Determine the (X, Y) coordinate at the center of the cell enclosing the given text.  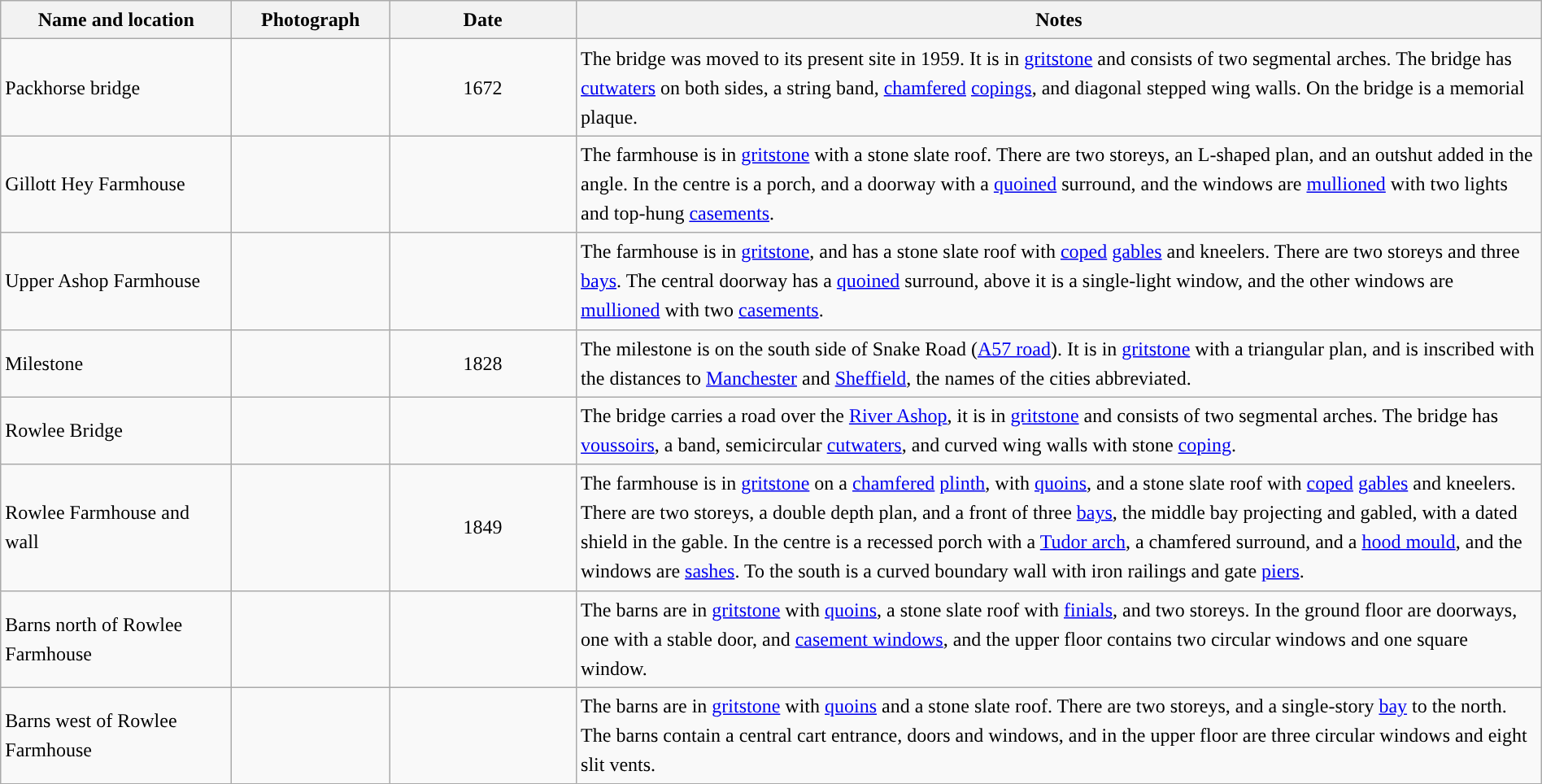
Rowlee Farmhouse and wall (116, 527)
1849 (483, 527)
Barns west of Rowlee Farmhouse (116, 735)
Notes (1059, 20)
Gillott Hey Farmhouse (116, 184)
Date (483, 20)
Packhorse bridge (116, 88)
Rowlee Bridge (116, 431)
1672 (483, 88)
Photograph (311, 20)
1828 (483, 363)
Upper Ashop Farmhouse (116, 281)
Milestone (116, 363)
Name and location (116, 20)
Barns north of Rowlee Farmhouse (116, 639)
